Search for the cell housing the specified text and yield its (x, y) center coordinate. 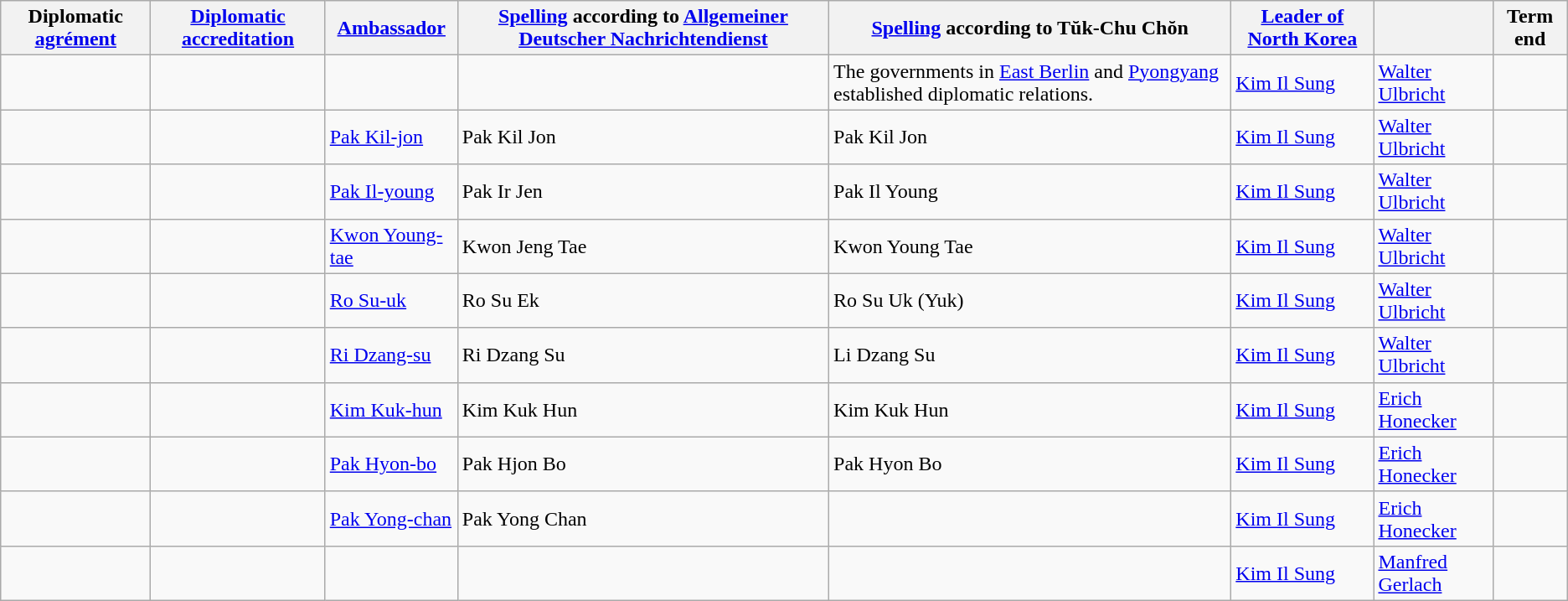
Spelling according to Allgemeiner Deutscher Nachrichtendienst (643, 28)
Kwon Young Tae (1030, 246)
Ri Dzang-su (391, 355)
Ro Su-uk (391, 300)
Ambassador (391, 28)
Leader of North Korea (1302, 28)
Diplomatic accreditation (238, 28)
Pak Il Young (1030, 191)
Pak Yong Chan (643, 518)
Kim Kuk-hun (391, 409)
Pak Yong-chan (391, 518)
Pak Hjon Bo (643, 464)
Term end (1529, 28)
Li Dzang Su (1030, 355)
Ri Dzang Su (643, 355)
The governments in East Berlin and Pyongyang established diplomatic relations. (1030, 82)
Kwon Jeng Tae (643, 246)
Ro Su Uk (Yuk) (1030, 300)
Pak Il-young (391, 191)
Pak Kil-jon (391, 137)
Spelling according to Tŭk-Chu Chŏn (1030, 28)
Kwon Young-tae (391, 246)
Pak Hyon-bo (391, 464)
Pak Hyon Bo (1030, 464)
Diplomatic agrément (75, 28)
Ro Su Ek (643, 300)
Manfred Gerlach (1433, 573)
Pak Ir Jen (643, 191)
